Provide the (x, y) coordinate of the cell's center where the given text is located.  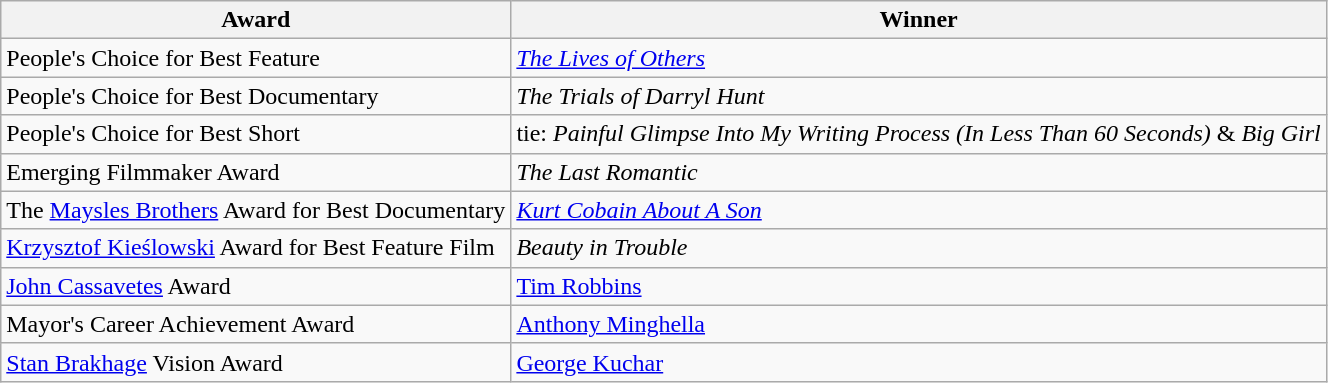
Krzysztof Kieślowski Award for Best Feature Film (256, 248)
The Last Romantic (918, 172)
Kurt Cobain About A Son (918, 210)
Mayor's Career Achievement Award (256, 324)
Stan Brakhage Vision Award (256, 362)
Beauty in Trouble (918, 248)
The Trials of Darryl Hunt (918, 96)
The Lives of Others (918, 58)
People's Choice for Best Documentary (256, 96)
tie: Painful Glimpse Into My Writing Process (In Less Than 60 Seconds) & Big Girl (918, 134)
Emerging Filmmaker Award (256, 172)
John Cassavetes Award (256, 286)
People's Choice for Best Feature (256, 58)
The Maysles Brothers Award for Best Documentary (256, 210)
George Kuchar (918, 362)
Tim Robbins (918, 286)
Anthony Minghella (918, 324)
People's Choice for Best Short (256, 134)
Winner (918, 20)
Award (256, 20)
